Find where the given text appears and provide that cell's center as (x, y) coordinate. 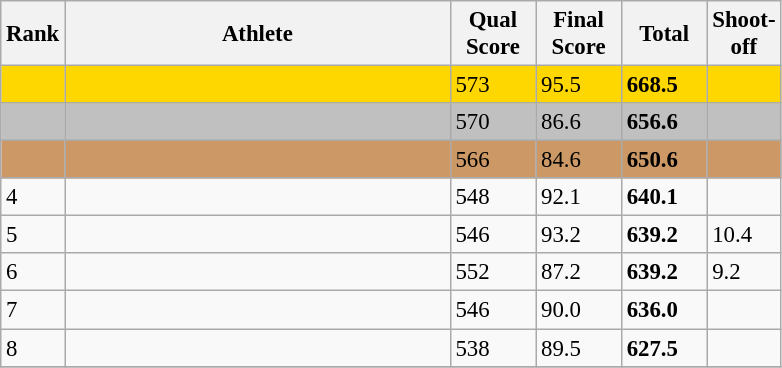
7 (33, 310)
640.1 (664, 197)
95.5 (579, 85)
570 (493, 122)
Total (664, 34)
93.2 (579, 235)
566 (493, 160)
89.5 (579, 348)
668.5 (664, 85)
650.6 (664, 160)
656.6 (664, 122)
8 (33, 348)
9.2 (744, 273)
90.0 (579, 310)
84.6 (579, 160)
548 (493, 197)
4 (33, 197)
538 (493, 348)
Rank (33, 34)
552 (493, 273)
5 (33, 235)
636.0 (664, 310)
86.6 (579, 122)
Athlete (258, 34)
87.2 (579, 273)
Final Score (579, 34)
Qual Score (493, 34)
92.1 (579, 197)
573 (493, 85)
627.5 (664, 348)
10.4 (744, 235)
Shoot-off (744, 34)
6 (33, 273)
